Return the [x, y] coordinate for the center point of the cell that contains the specified text.  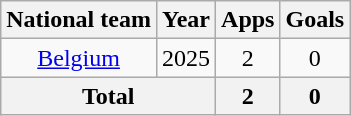
Total [108, 96]
Apps [248, 20]
National team [79, 20]
2025 [186, 58]
Belgium [79, 58]
Year [186, 20]
Goals [315, 20]
